Search for the cell housing the specified text and yield its [X, Y] center coordinate. 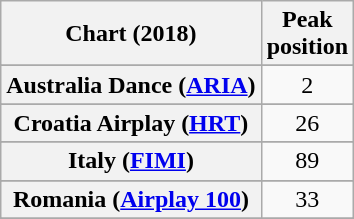
89 [307, 161]
26 [307, 123]
Croatia Airplay (HRT) [131, 123]
Italy (FIMI) [131, 161]
Chart (2018) [131, 34]
Australia Dance (ARIA) [131, 85]
Peak position [307, 34]
2 [307, 85]
33 [307, 199]
Romania (Airplay 100) [131, 199]
